Output the [x, y] coordinate of the center of the cell containing the given text.  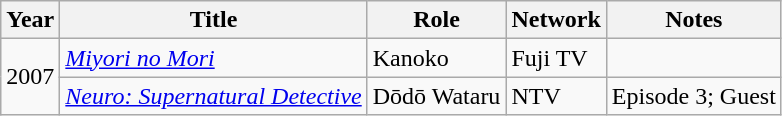
Network [556, 20]
Kanoko [436, 58]
2007 [30, 77]
Fuji TV [556, 58]
Title [214, 20]
Role [436, 20]
Neuro: Supernatural Detective [214, 96]
Episode 3; Guest [694, 96]
Notes [694, 20]
NTV [556, 96]
Miyori no Mori [214, 58]
Year [30, 20]
Dōdō Wataru [436, 96]
